Scan for the cell matching the given text and deliver its (X, Y) coordinate at center. 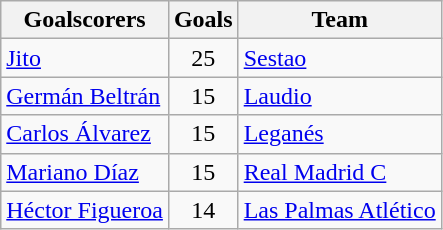
25 (203, 58)
Leganés (340, 134)
Germán Beltrán (85, 96)
Real Madrid C (340, 172)
Sestao (340, 58)
Goalscorers (85, 20)
Héctor Figueroa (85, 210)
Mariano Díaz (85, 172)
Laudio (340, 96)
14 (203, 210)
Team (340, 20)
Carlos Álvarez (85, 134)
Jito (85, 58)
Las Palmas Atlético (340, 210)
Goals (203, 20)
